Pinpoint the cell where the given text exists, returning its [X, Y] midpoint coordinate. 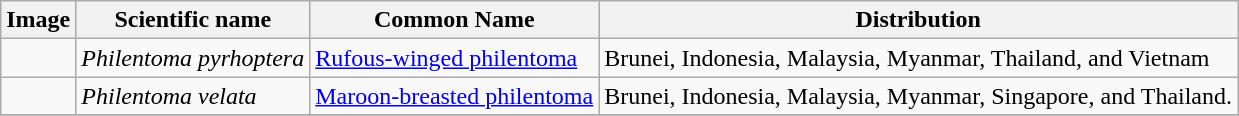
Rufous-winged philentoma [454, 58]
Brunei, Indonesia, Malaysia, Myanmar, Singapore, and Thailand. [918, 96]
Philentoma velata [193, 96]
Common Name [454, 20]
Scientific name [193, 20]
Maroon-breasted philentoma [454, 96]
Brunei, Indonesia, Malaysia, Myanmar, Thailand, and Vietnam [918, 58]
Distribution [918, 20]
Image [38, 20]
Philentoma pyrhoptera [193, 58]
